Capture the cell that displays the provided text and extract its (X, Y) central coordinate. 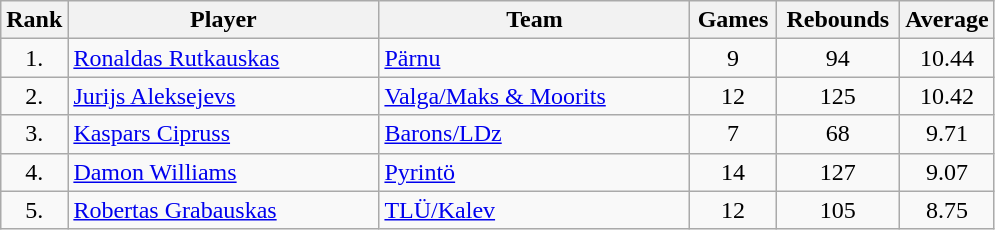
Average (948, 20)
3. (34, 134)
9.71 (948, 134)
2. (34, 96)
14 (733, 172)
7 (733, 134)
94 (838, 58)
4. (34, 172)
Team (534, 20)
TLÜ/Kalev (534, 210)
9 (733, 58)
Player (224, 20)
Pärnu (534, 58)
10.44 (948, 58)
9.07 (948, 172)
1. (34, 58)
68 (838, 134)
Rebounds (838, 20)
Damon Williams (224, 172)
5. (34, 210)
Barons/LDz (534, 134)
Jurijs Aleksejevs (224, 96)
125 (838, 96)
Valga/Maks & Moorits (534, 96)
Rank (34, 20)
8.75 (948, 210)
Games (733, 20)
Robertas Grabauskas (224, 210)
Ronaldas Rutkauskas (224, 58)
105 (838, 210)
Pyrintö (534, 172)
10.42 (948, 96)
127 (838, 172)
Kaspars Cipruss (224, 134)
